Pinpoint the cell where the given text exists, returning its (x, y) midpoint coordinate. 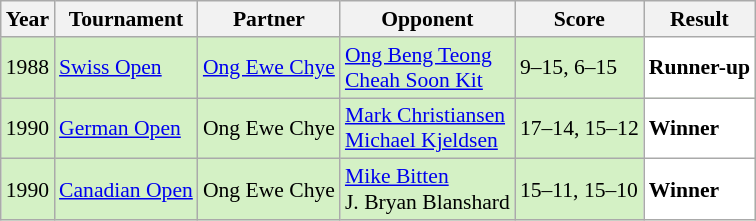
9–15, 6–15 (580, 68)
Canadian Open (126, 190)
Runner-up (700, 68)
1988 (28, 68)
Year (28, 19)
Result (700, 19)
17–14, 15–12 (580, 128)
Swiss Open (126, 68)
Ong Beng Teong Cheah Soon Kit (428, 68)
Mark Christiansen Michael Kjeldsen (428, 128)
Opponent (428, 19)
Score (580, 19)
Mike Bitten J. Bryan Blanshard (428, 190)
Partner (269, 19)
Tournament (126, 19)
German Open (126, 128)
15–11, 15–10 (580, 190)
